Capture the cell that displays the provided text and extract its [X, Y] central coordinate. 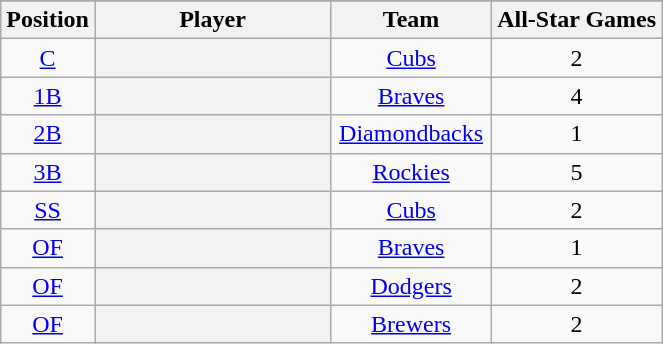
Team [412, 20]
1B [48, 96]
4 [577, 96]
2B [48, 134]
All-Star Games [577, 20]
Diamondbacks [412, 134]
Player [212, 20]
3B [48, 172]
Brewers [412, 324]
Position [48, 20]
5 [577, 172]
C [48, 58]
Dodgers [412, 286]
Rockies [412, 172]
SS [48, 210]
